Return [x, y] of the center of cell containing provided text 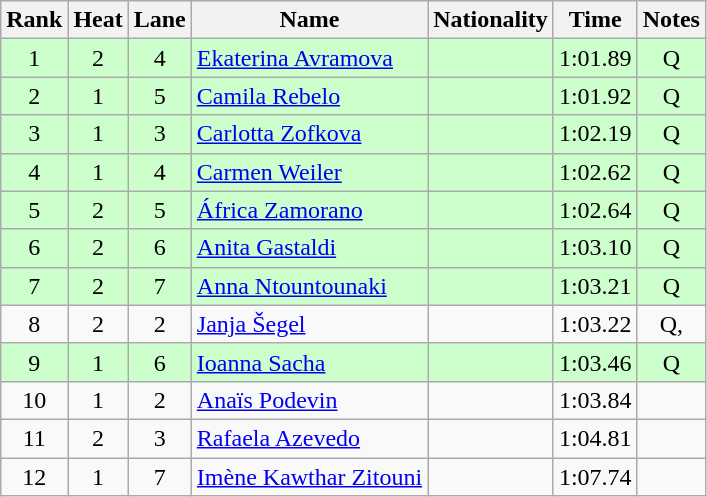
Time [595, 20]
1:03.21 [595, 286]
Ioanna Sacha [309, 362]
1:03.84 [595, 400]
Carmen Weiler [309, 172]
1:07.74 [595, 477]
Nationality [491, 20]
Carlotta Zofkova [309, 134]
1:03.46 [595, 362]
África Zamorano [309, 210]
8 [34, 324]
12 [34, 477]
Name [309, 20]
1:02.19 [595, 134]
Camila Rebelo [309, 96]
Anita Gastaldi [309, 248]
Rank [34, 20]
1:04.81 [595, 438]
Lane [160, 20]
1:01.92 [595, 96]
Imène Kawthar Zitouni [309, 477]
1:03.10 [595, 248]
1:01.89 [595, 58]
Notes [671, 20]
Anna Ntountounaki [309, 286]
Q, [671, 324]
11 [34, 438]
Janja Šegel [309, 324]
Anaïs Podevin [309, 400]
Heat [98, 20]
Rafaela Azevedo [309, 438]
1:02.64 [595, 210]
9 [34, 362]
1:02.62 [595, 172]
10 [34, 400]
Ekaterina Avramova [309, 58]
1:03.22 [595, 324]
